Return the (x, y) coordinate for the center point of the cell that contains the specified text.  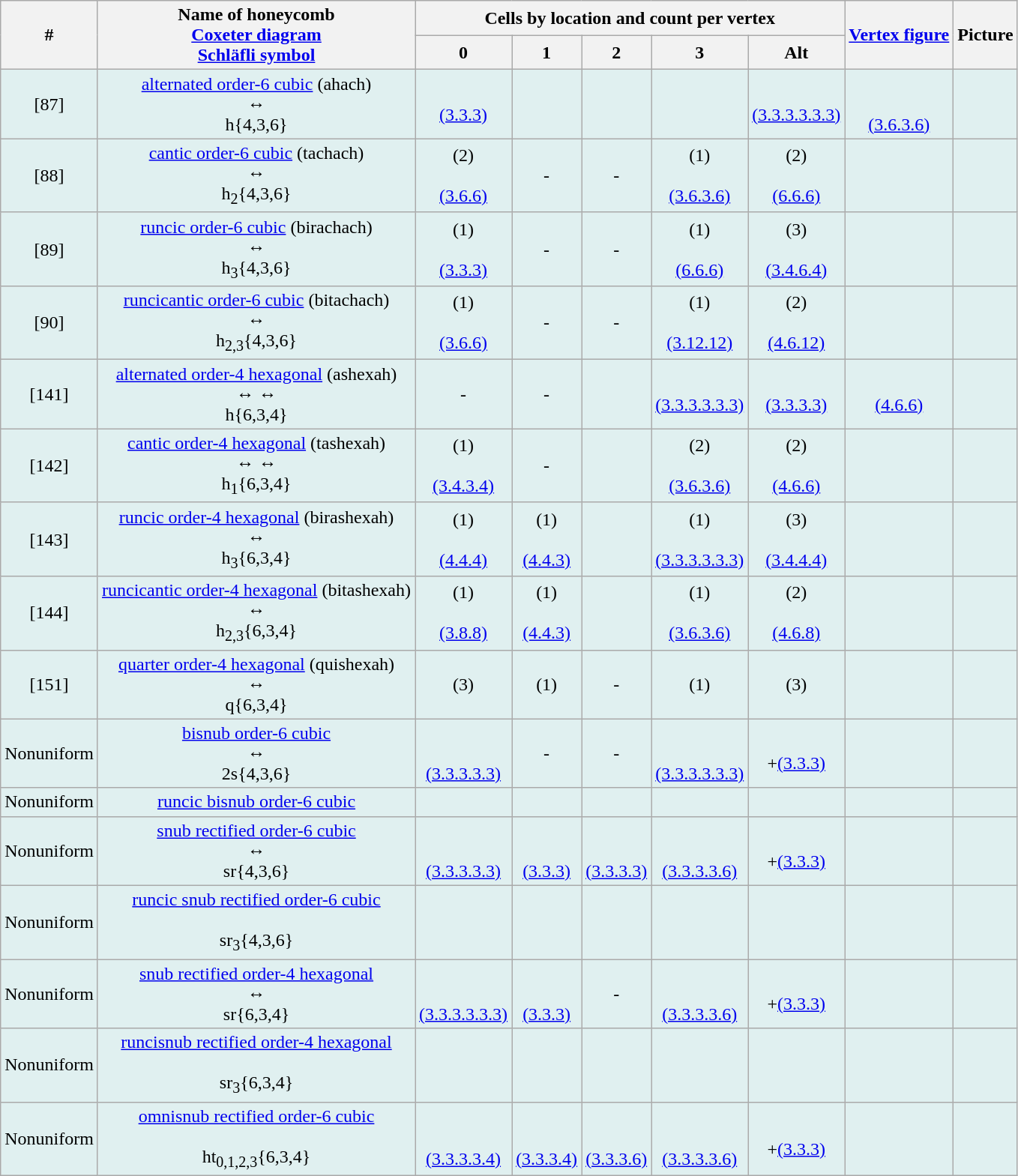
Picture (985, 35)
quarter order-4 hexagonal (quishexah) ↔ q{6,3,4} (256, 684)
(3.6.3.6) (900, 104)
cantic order-6 cubic (tachach) ↔ h2{4,3,6} (256, 175)
Vertex figure (900, 35)
(2)(3.6.3.6) (700, 465)
[88] (49, 175)
bisnub order-6 cubic ↔ 2s{4,3,6} (256, 753)
1 (547, 52)
(2)(6.6.6) (796, 175)
runcic snub rectified order-6 cubicsr3{4,3,6} (256, 922)
[90] (49, 323)
runcicantic order-6 cubic (bitachach) ↔ h2,3{4,3,6} (256, 323)
[142] (49, 465)
Alt (796, 52)
runcic bisnub order-6 cubic (256, 802)
snub rectified order-6 cubic ↔ sr{4,3,6} (256, 851)
runcic order-6 cubic (birachach) ↔ h3{4,3,6} (256, 249)
Cells by location and count per vertex (630, 18)
(1)(3.12.12) (700, 323)
0 (463, 52)
[87] (49, 104)
[151] (49, 684)
(1)(3.6.6) (463, 323)
(3)(3.4.6.4) (796, 249)
(1)(3.4.3.4) (463, 465)
3 (700, 52)
(2)(3.6.6) (463, 175)
[143] (49, 539)
# (49, 35)
(1)(4.4.4) (463, 539)
omnisnub rectified order-6 cubicht0,1,2,3{6,3,4} (256, 1139)
[144] (49, 613)
alternated order-6 cubic (ahach) ↔ h{4,3,6} (256, 104)
Name of honeycombCoxeter diagramSchläfli symbol (256, 35)
(2)(4.6.12) (796, 323)
[141] (49, 394)
(2)(4.6.8) (796, 613)
cantic order-4 hexagonal (tashexah) ↔ ↔ h1{6,3,4} (256, 465)
(3.3.3.4) (547, 1139)
(3.3.3.3.4) (463, 1139)
(1)(6.6.6) (700, 249)
2 (616, 52)
runcicantic order-4 hexagonal (bitashexah) ↔ h2,3{6,3,4} (256, 613)
(3.3.3.6) (616, 1139)
(1)(3.8.8) (463, 613)
(4.6.6) (900, 394)
(2)(4.6.6) (796, 465)
snub rectified order-4 hexagonal ↔ sr{6,3,4} (256, 994)
alternated order-4 hexagonal (ashexah) ↔ ↔ h{6,3,4} (256, 394)
runcisnub rectified order-4 hexagonalsr3{6,3,4} (256, 1065)
[89] (49, 249)
(3)(3.4.4.4) (796, 539)
runcic order-4 hexagonal (birashexah) ↔ h3{6,3,4} (256, 539)
(1)(3.3.3.3.3.3) (700, 539)
(1)(3.3.3) (463, 249)
